Provide the [X, Y] coordinate of the cell's center where the given text is located.  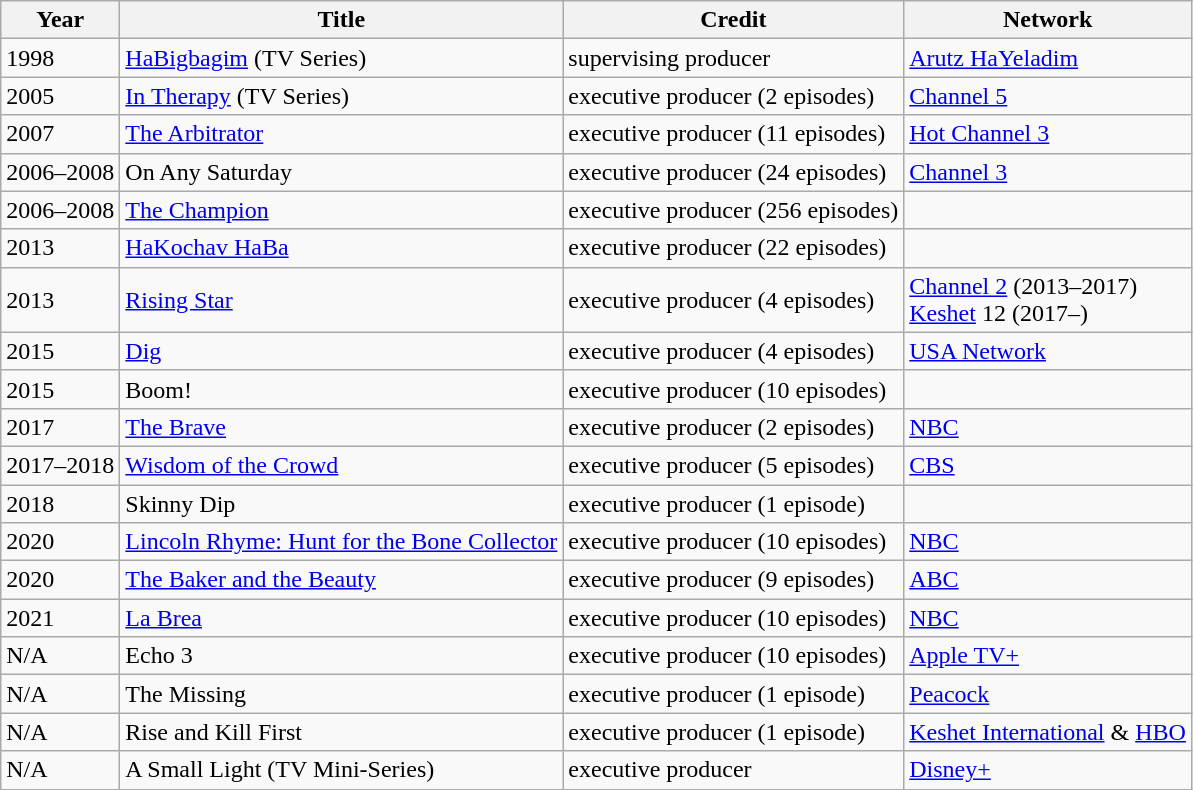
2007 [60, 134]
Disney+ [1048, 770]
The Champion [342, 210]
Peacock [1048, 694]
The Arbitrator [342, 134]
Credit [734, 20]
1998 [60, 58]
2017–2018 [60, 465]
executive producer [734, 770]
Channel 5 [1048, 96]
In Therapy (TV Series) [342, 96]
Rising Star [342, 300]
executive producer (22 episodes) [734, 248]
Network [1048, 20]
Dig [342, 351]
The Baker and the Beauty [342, 580]
2021 [60, 618]
2017 [60, 427]
Rise and Kill First [342, 732]
supervising producer [734, 58]
Echo 3 [342, 656]
CBS [1048, 465]
The Brave [342, 427]
ABC [1048, 580]
Hot Channel 3 [1048, 134]
executive producer (256 episodes) [734, 210]
Boom! [342, 389]
Apple TV+ [1048, 656]
executive producer (5 episodes) [734, 465]
Channel 3 [1048, 172]
Keshet International & HBO [1048, 732]
executive producer (11 episodes) [734, 134]
La Brea [342, 618]
Lincoln Rhyme: Hunt for the Bone Collector [342, 542]
Channel 2 (2013–2017)Keshet 12 (2017–) [1048, 300]
Arutz HaYeladim [1048, 58]
2018 [60, 503]
Wisdom of the Crowd [342, 465]
On Any Saturday [342, 172]
HaKochav HaBa [342, 248]
Skinny Dip [342, 503]
executive producer (24 episodes) [734, 172]
USA Network [1048, 351]
HaBigbagim (TV Series) [342, 58]
Year [60, 20]
The Missing [342, 694]
A Small Light (TV Mini-Series) [342, 770]
2005 [60, 96]
Title [342, 20]
executive producer (9 episodes) [734, 580]
